Search for the cell housing the specified text and yield its [x, y] center coordinate. 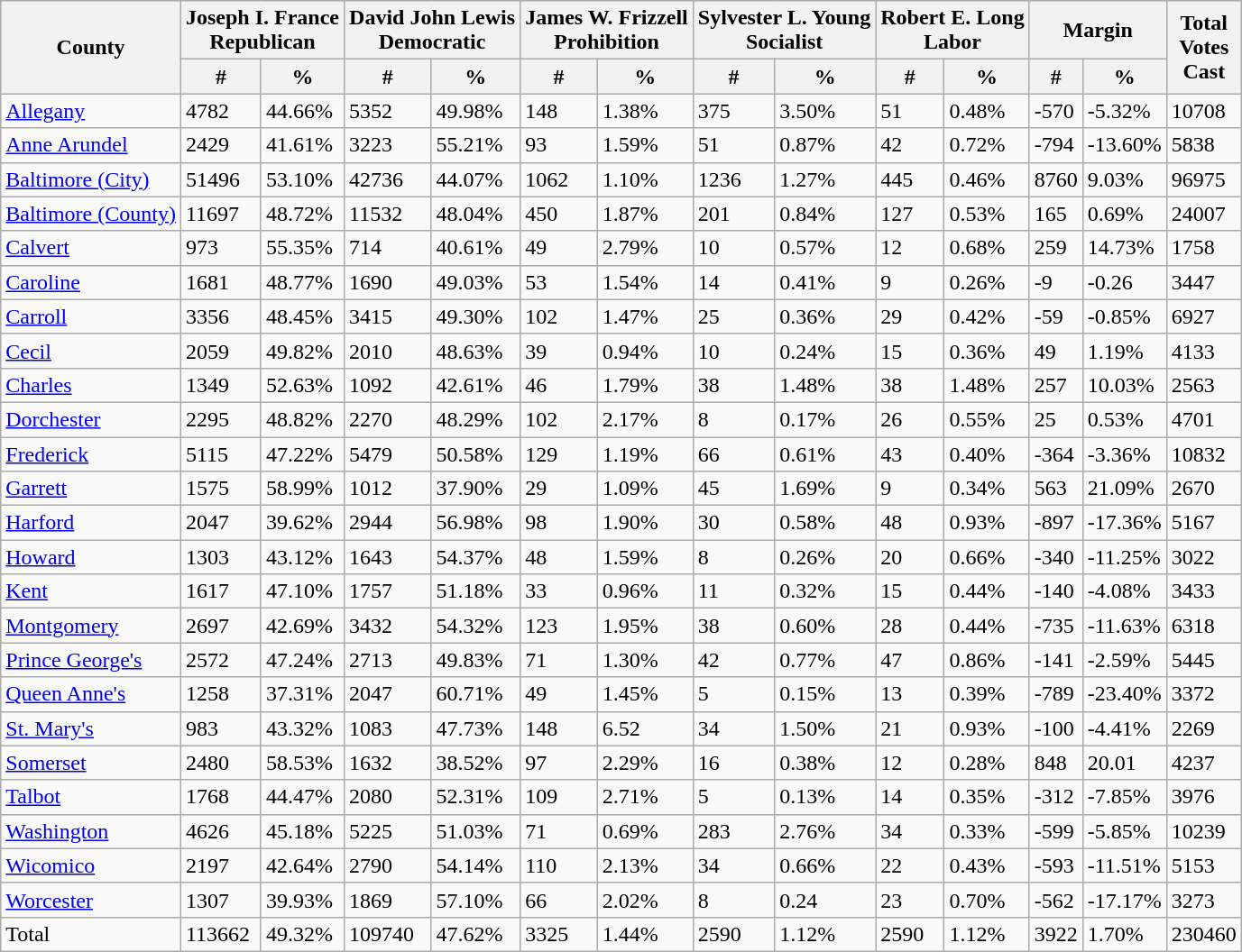
0.24% [825, 351]
0.15% [825, 694]
8760 [1055, 179]
-141 [1055, 660]
201 [733, 214]
0.61% [825, 453]
2.17% [645, 419]
109 [559, 797]
48.29% [476, 419]
1617 [220, 591]
56.98% [476, 523]
2.02% [645, 900]
113662 [220, 934]
44.47% [302, 797]
0.94% [645, 351]
3433 [1203, 591]
Charles [91, 385]
-13.60% [1124, 145]
6.52 [645, 728]
Kent [91, 591]
2713 [388, 660]
48.77% [302, 282]
0.28% [987, 763]
Queen Anne's [91, 694]
Caroline [91, 282]
County [91, 47]
50.58% [476, 453]
Robert E. LongLabor [952, 31]
53 [559, 282]
47.22% [302, 453]
-0.26 [1124, 282]
-5.85% [1124, 831]
2.79% [645, 248]
16 [733, 763]
0.46% [987, 179]
Frederick [91, 453]
3976 [1203, 797]
Dorchester [91, 419]
10708 [1203, 111]
48.72% [302, 214]
1.70% [1124, 934]
1.27% [825, 179]
0.70% [987, 900]
1.09% [645, 489]
13 [910, 694]
2.71% [645, 797]
973 [220, 248]
1632 [388, 763]
51496 [220, 179]
-11.63% [1124, 626]
Washington [91, 831]
714 [388, 248]
1768 [220, 797]
1.10% [645, 179]
-789 [1055, 694]
-4.41% [1124, 728]
53.10% [302, 179]
0.77% [825, 660]
2572 [220, 660]
TotalVotesCast [1203, 47]
2269 [1203, 728]
445 [910, 179]
23 [910, 900]
11 [733, 591]
563 [1055, 489]
1681 [220, 282]
42.61% [476, 385]
2.29% [645, 763]
1.69% [825, 489]
-11.51% [1124, 865]
Margin [1098, 31]
1349 [220, 385]
58.53% [302, 763]
6318 [1203, 626]
98 [559, 523]
1.47% [645, 316]
1690 [388, 282]
51.03% [476, 831]
2059 [220, 351]
-312 [1055, 797]
30 [733, 523]
45.18% [302, 831]
24007 [1203, 214]
0.84% [825, 214]
1062 [559, 179]
Total [91, 934]
0.33% [987, 831]
47 [910, 660]
3432 [388, 626]
0.57% [825, 248]
44.66% [302, 111]
-59 [1055, 316]
11532 [388, 214]
1.90% [645, 523]
5352 [388, 111]
-593 [1055, 865]
123 [559, 626]
3223 [388, 145]
60.71% [476, 694]
5838 [1203, 145]
42.64% [302, 865]
33 [559, 591]
Calvert [91, 248]
0.39% [987, 694]
5225 [388, 831]
37.31% [302, 694]
-570 [1055, 111]
1869 [388, 900]
Anne Arundel [91, 145]
5167 [1203, 523]
49.83% [476, 660]
-23.40% [1124, 694]
1307 [220, 900]
5445 [1203, 660]
James W. FrizzellProhibition [607, 31]
-17.36% [1124, 523]
51.18% [476, 591]
0.87% [825, 145]
-11.25% [1124, 557]
9.03% [1124, 179]
0.55% [987, 419]
Baltimore (City) [91, 179]
Prince George's [91, 660]
259 [1055, 248]
109740 [388, 934]
3356 [220, 316]
1.30% [645, 660]
4626 [220, 831]
Talbot [91, 797]
48.82% [302, 419]
983 [220, 728]
54.37% [476, 557]
48.04% [476, 214]
2697 [220, 626]
47.73% [476, 728]
10832 [1203, 453]
47.10% [302, 591]
37.90% [476, 489]
0.72% [987, 145]
165 [1055, 214]
0.42% [987, 316]
-599 [1055, 831]
3022 [1203, 557]
4782 [220, 111]
-735 [1055, 626]
5115 [220, 453]
2944 [388, 523]
0.96% [645, 591]
0.60% [825, 626]
93 [559, 145]
-0.85% [1124, 316]
Howard [91, 557]
2010 [388, 351]
Montgomery [91, 626]
4701 [1203, 419]
54.32% [476, 626]
1.95% [645, 626]
52.63% [302, 385]
21.09% [1124, 489]
3.50% [825, 111]
46 [559, 385]
2480 [220, 763]
3325 [559, 934]
375 [733, 111]
St. Mary's [91, 728]
42.69% [302, 626]
1757 [388, 591]
3415 [388, 316]
-3.36% [1124, 453]
49.03% [476, 282]
-4.08% [1124, 591]
129 [559, 453]
1236 [733, 179]
0.41% [825, 282]
42736 [388, 179]
230460 [1203, 934]
1758 [1203, 248]
39 [559, 351]
Cecil [91, 351]
5153 [1203, 865]
6927 [1203, 316]
1012 [388, 489]
1.38% [645, 111]
2563 [1203, 385]
45 [733, 489]
2270 [388, 419]
2295 [220, 419]
-2.59% [1124, 660]
-5.32% [1124, 111]
11697 [220, 214]
4133 [1203, 351]
1575 [220, 489]
2429 [220, 145]
Somerset [91, 763]
10239 [1203, 831]
-100 [1055, 728]
-17.17% [1124, 900]
-140 [1055, 591]
41.61% [302, 145]
54.14% [476, 865]
Worcester [91, 900]
49.32% [302, 934]
1643 [388, 557]
48.45% [302, 316]
-340 [1055, 557]
1.54% [645, 282]
39.62% [302, 523]
0.24 [825, 900]
0.38% [825, 763]
52.31% [476, 797]
49.82% [302, 351]
2670 [1203, 489]
Wicomico [91, 865]
5479 [388, 453]
4237 [1203, 763]
257 [1055, 385]
Sylvester L. YoungSocialist [784, 31]
0.48% [987, 111]
-9 [1055, 282]
10.03% [1124, 385]
1.79% [645, 385]
43.12% [302, 557]
1.50% [825, 728]
0.17% [825, 419]
0.86% [987, 660]
2197 [220, 865]
848 [1055, 763]
20 [910, 557]
David John LewisDemocratic [433, 31]
-562 [1055, 900]
-364 [1055, 453]
Harford [91, 523]
21 [910, 728]
1.44% [645, 934]
1.87% [645, 214]
20.01 [1124, 763]
Allegany [91, 111]
1258 [220, 694]
39.93% [302, 900]
110 [559, 865]
1083 [388, 728]
26 [910, 419]
127 [910, 214]
43 [910, 453]
0.68% [987, 248]
3372 [1203, 694]
Baltimore (County) [91, 214]
0.32% [825, 591]
38.52% [476, 763]
450 [559, 214]
0.35% [987, 797]
48.63% [476, 351]
2790 [388, 865]
28 [910, 626]
0.40% [987, 453]
47.24% [302, 660]
283 [733, 831]
47.62% [476, 934]
43.32% [302, 728]
14.73% [1124, 248]
97 [559, 763]
0.43% [987, 865]
55.35% [302, 248]
Garrett [91, 489]
Joseph I. FranceRepublican [262, 31]
1092 [388, 385]
22 [910, 865]
2.13% [645, 865]
0.58% [825, 523]
-794 [1055, 145]
44.07% [476, 179]
3447 [1203, 282]
0.13% [825, 797]
58.99% [302, 489]
1303 [220, 557]
49.30% [476, 316]
55.21% [476, 145]
-897 [1055, 523]
40.61% [476, 248]
57.10% [476, 900]
2080 [388, 797]
96975 [1203, 179]
2.76% [825, 831]
-7.85% [1124, 797]
0.34% [987, 489]
3922 [1055, 934]
Carroll [91, 316]
1.45% [645, 694]
49.98% [476, 111]
3273 [1203, 900]
